Capture the cell that displays the provided text and extract its [X, Y] central coordinate. 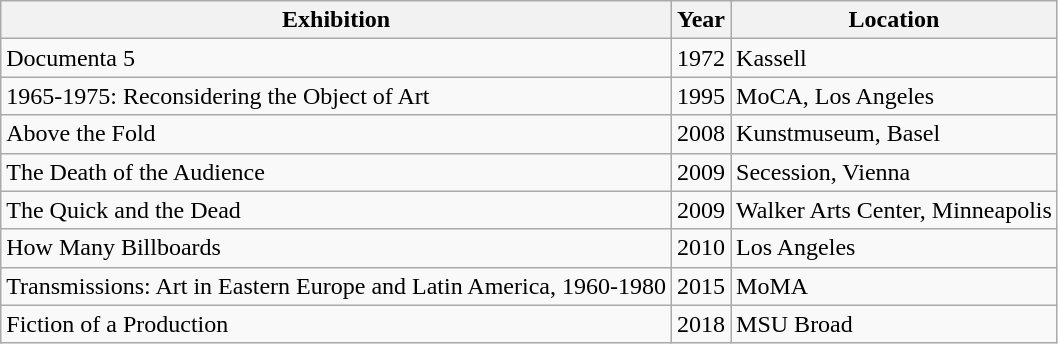
Documenta 5 [336, 58]
Los Angeles [894, 248]
Location [894, 20]
Transmissions: Art in Eastern Europe and Latin America, 1960-1980 [336, 286]
1995 [702, 96]
Kunstmuseum, Basel [894, 134]
How Many Billboards [336, 248]
2010 [702, 248]
Above the Fold [336, 134]
MoCA, Los Angeles [894, 96]
Kassell [894, 58]
Secession, Vienna [894, 172]
Walker Arts Center, Minneapolis [894, 210]
1965-1975: Reconsidering the Object of Art [336, 96]
MSU Broad [894, 324]
Exhibition [336, 20]
MoMA [894, 286]
2018 [702, 324]
Fiction of a Production [336, 324]
The Quick and the Dead [336, 210]
2008 [702, 134]
Year [702, 20]
1972 [702, 58]
The Death of the Audience [336, 172]
2015 [702, 286]
